Capture the cell that displays the provided text and extract its [x, y] central coordinate. 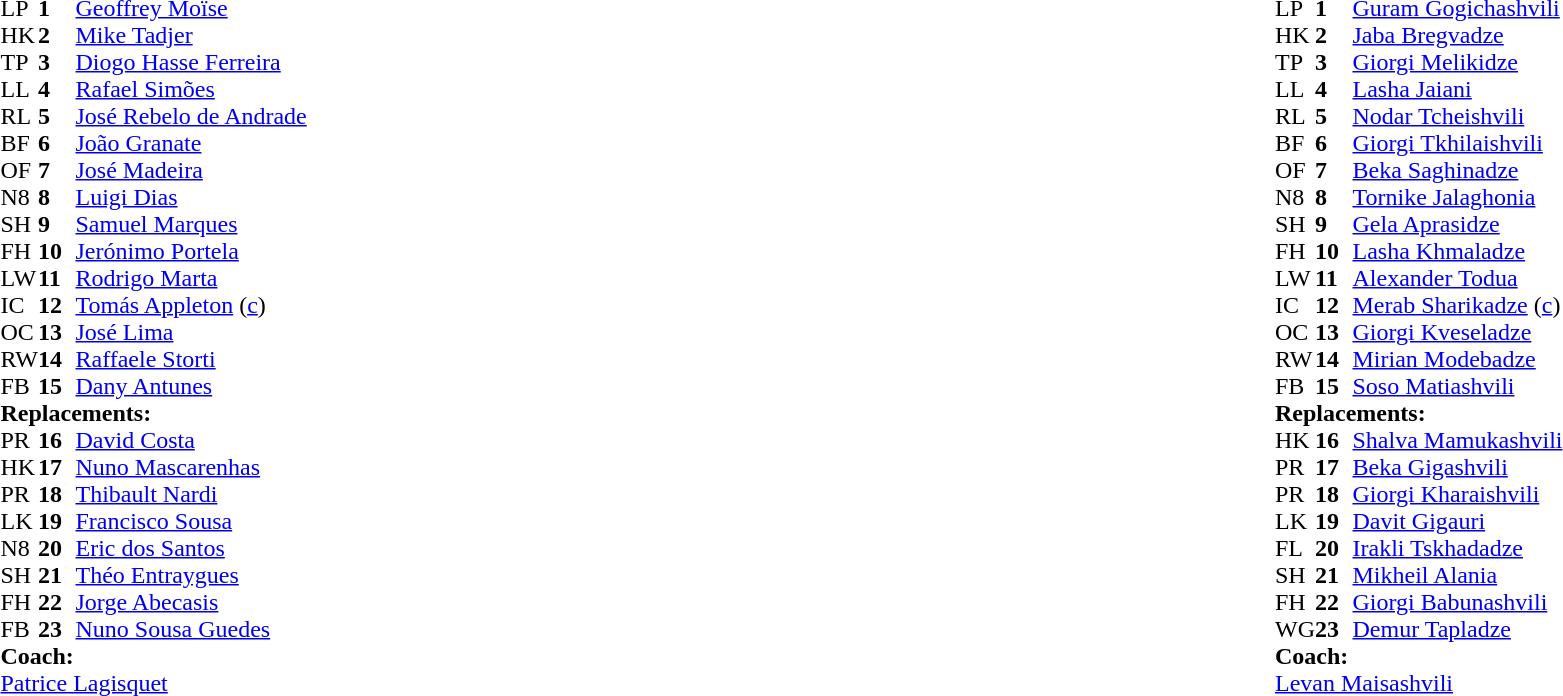
Demur Tapladze [1457, 630]
Diogo Hasse Ferreira [192, 62]
FL [1295, 548]
Merab Sharikadze (c) [1457, 306]
Jorge Abecasis [192, 602]
Tornike Jalaghonia [1457, 198]
José Lima [192, 332]
Mikheil Alania [1457, 576]
Giorgi Kveseladze [1457, 332]
Théo Entraygues [192, 576]
Giorgi Kharaishvili [1457, 494]
Lasha Jaiani [1457, 90]
Francisco Sousa [192, 522]
Rafael Simões [192, 90]
Giorgi Babunashvili [1457, 602]
Alexander Todua [1457, 278]
Raffaele Storti [192, 360]
Soso Matiashvili [1457, 386]
Rodrigo Marta [192, 278]
Davit Gigauri [1457, 522]
Lasha Khmaladze [1457, 252]
Mirian Modebadze [1457, 360]
Jerónimo Portela [192, 252]
Jaba Bregvadze [1457, 36]
Nuno Mascarenhas [192, 468]
Tomás Appleton (c) [192, 306]
Giorgi Tkhilaishvili [1457, 144]
Irakli Tskhadadze [1457, 548]
José Madeira [192, 170]
Giorgi Melikidze [1457, 62]
Dany Antunes [192, 386]
Eric dos Santos [192, 548]
David Costa [192, 440]
José Rebelo de Andrade [192, 116]
Luigi Dias [192, 198]
Nodar Tcheishvili [1457, 116]
Samuel Marques [192, 224]
WG [1295, 630]
Nuno Sousa Guedes [192, 630]
Beka Gigashvili [1457, 468]
Mike Tadjer [192, 36]
Thibault Nardi [192, 494]
João Granate [192, 144]
Beka Saghinadze [1457, 170]
Shalva Mamukashvili [1457, 440]
Gela Aprasidze [1457, 224]
